Output the (X, Y) coordinate of the center of the cell containing the given text.  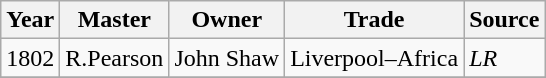
John Shaw (227, 58)
LR (504, 58)
Source (504, 20)
Trade (374, 20)
Liverpool–Africa (374, 58)
Year (30, 20)
Owner (227, 20)
1802 (30, 58)
Master (114, 20)
R.Pearson (114, 58)
